Return the [x, y] coordinate for the center point of the cell that contains the specified text.  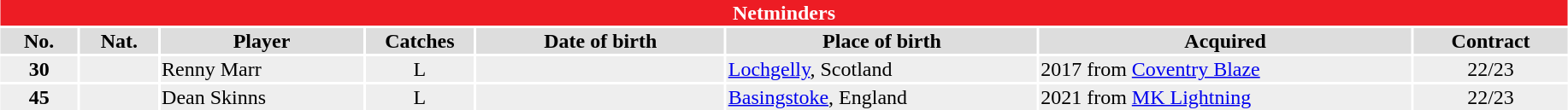
Basingstoke, England [881, 97]
Dean Skinns [262, 97]
No. [39, 41]
2017 from Coventry Blaze [1226, 69]
Lochgelly, Scotland [881, 69]
Renny Marr [262, 69]
45 [39, 97]
Date of birth [600, 41]
2021 from MK Lightning [1226, 97]
Acquired [1226, 41]
Player [262, 41]
Contract [1491, 41]
Catches [419, 41]
Netminders [783, 13]
Place of birth [881, 41]
30 [39, 69]
Nat. [120, 41]
